Return the (x, y) coordinate for the center point of the cell that contains the specified text.  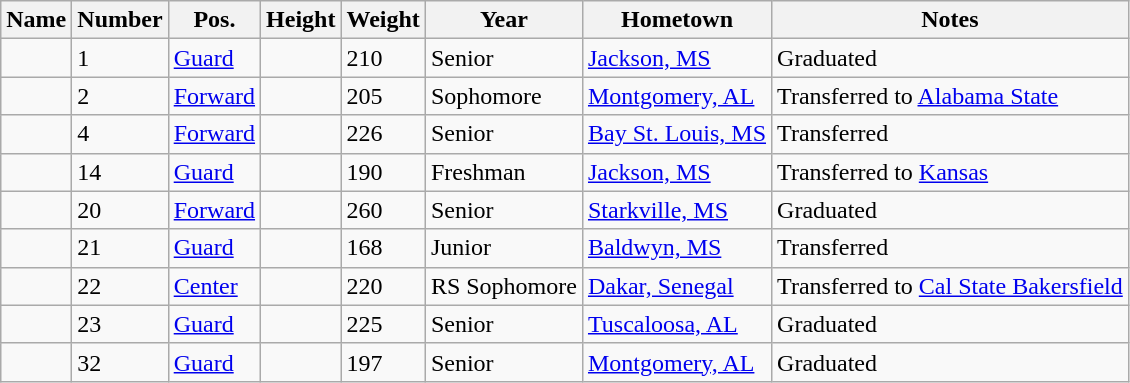
Pos. (214, 20)
22 (120, 286)
Name (36, 20)
225 (383, 324)
21 (120, 248)
14 (120, 172)
Weight (383, 20)
260 (383, 210)
Junior (504, 248)
Number (120, 20)
Starkville, MS (676, 210)
Hometown (676, 20)
168 (383, 248)
Tuscaloosa, AL (676, 324)
Height (301, 20)
RS Sophomore (504, 286)
1 (120, 58)
2 (120, 96)
Transferred to Alabama State (950, 96)
205 (383, 96)
Baldwyn, MS (676, 248)
Transferred to Kansas (950, 172)
20 (120, 210)
Freshman (504, 172)
Transferred to Cal State Bakersfield (950, 286)
23 (120, 324)
4 (120, 134)
Sophomore (504, 96)
220 (383, 286)
226 (383, 134)
197 (383, 362)
210 (383, 58)
32 (120, 362)
Bay St. Louis, MS (676, 134)
190 (383, 172)
Notes (950, 20)
Center (214, 286)
Year (504, 20)
Dakar, Senegal (676, 286)
